Determine the [x, y] coordinate at the center of the cell enclosing the given text.  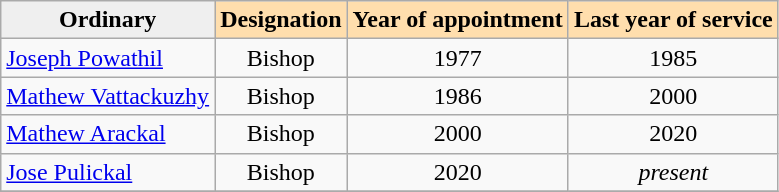
Ordinary [108, 20]
1977 [458, 58]
Mathew Arackal [108, 134]
Last year of service [673, 20]
1986 [458, 96]
present [673, 172]
Year of appointment [458, 20]
Designation [281, 20]
Mathew Vattackuzhy [108, 96]
1985 [673, 58]
Jose Pulickal [108, 172]
Joseph Powathil [108, 58]
